Pinpoint the cell where the given text exists, returning its [x, y] midpoint coordinate. 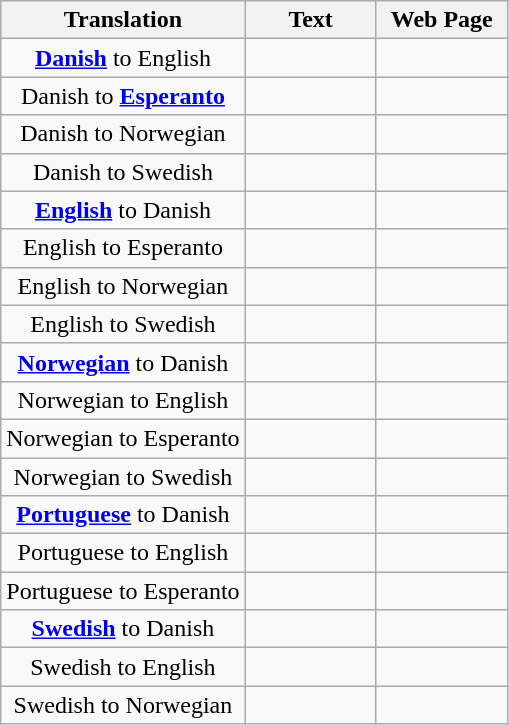
Danish to Norwegian [123, 134]
Swedish to Norwegian [123, 705]
Portuguese to Danish [123, 515]
English to Danish [123, 210]
Portuguese to Esperanto [123, 591]
Norwegian to Esperanto [123, 438]
English to Swedish [123, 324]
Translation [123, 20]
Danish to Swedish [123, 172]
Portuguese to English [123, 553]
Danish to Esperanto [123, 96]
Swedish to English [123, 667]
Swedish to Danish [123, 629]
English to Esperanto [123, 248]
Norwegian to Swedish [123, 477]
English to Norwegian [123, 286]
Web Page [442, 20]
Norwegian to English [123, 400]
Text [310, 20]
Danish to English [123, 58]
Norwegian to Danish [123, 362]
